Capture the cell that displays the provided text and extract its [X, Y] central coordinate. 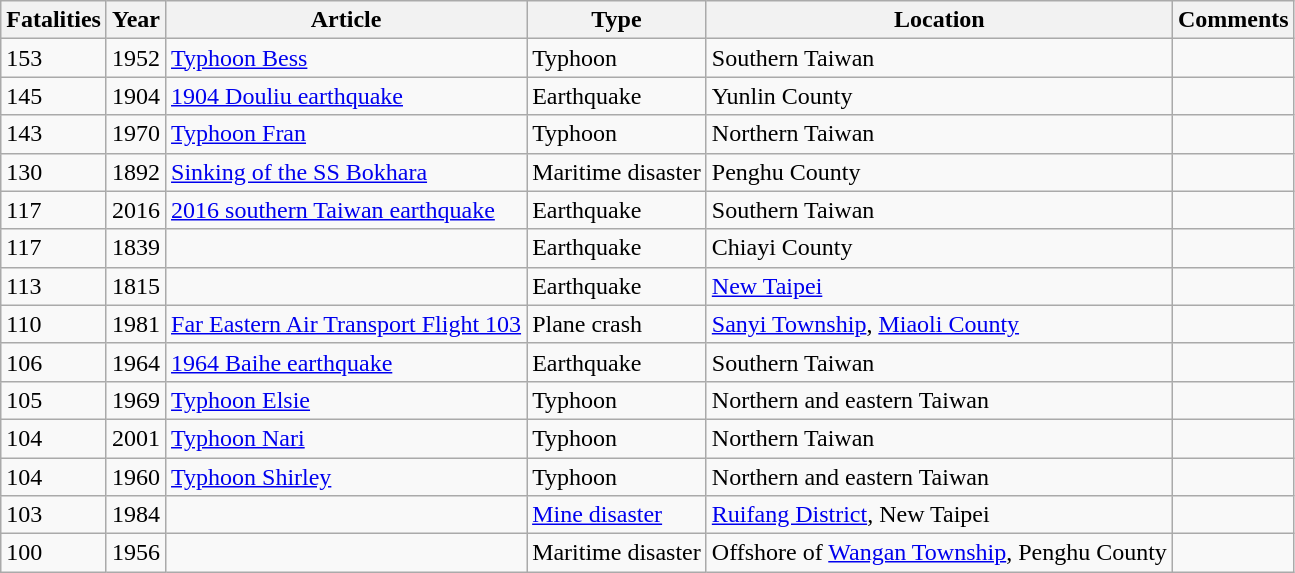
1892 [136, 172]
Year [136, 20]
143 [54, 134]
Fatalities [54, 20]
Sanyi Township, Miaoli County [939, 324]
Typhoon Elsie [346, 400]
Mine disaster [617, 515]
Yunlin County [939, 96]
2016 [136, 210]
Chiayi County [939, 248]
105 [54, 400]
Far Eastern Air Transport Flight 103 [346, 324]
110 [54, 324]
1956 [136, 553]
113 [54, 286]
1815 [136, 286]
Typhoon Fran [346, 134]
1984 [136, 515]
100 [54, 553]
1960 [136, 477]
Plane crash [617, 324]
1904 Douliu earthquake [346, 96]
Sinking of the SS Bokhara [346, 172]
1981 [136, 324]
1964 [136, 362]
Penghu County [939, 172]
1839 [136, 248]
103 [54, 515]
Typhoon Nari [346, 438]
Comments [1233, 20]
130 [54, 172]
2001 [136, 438]
1952 [136, 58]
1969 [136, 400]
Offshore of Wangan Township, Penghu County [939, 553]
1904 [136, 96]
Article [346, 20]
1970 [136, 134]
Typhoon Bess [346, 58]
New Taipei [939, 286]
2016 southern Taiwan earthquake [346, 210]
Type [617, 20]
145 [54, 96]
106 [54, 362]
1964 Baihe earthquake [346, 362]
Typhoon Shirley [346, 477]
Ruifang District, New Taipei [939, 515]
Location [939, 20]
153 [54, 58]
